Detect which cell encompasses the target text, then output its (x, y) center coordinate. 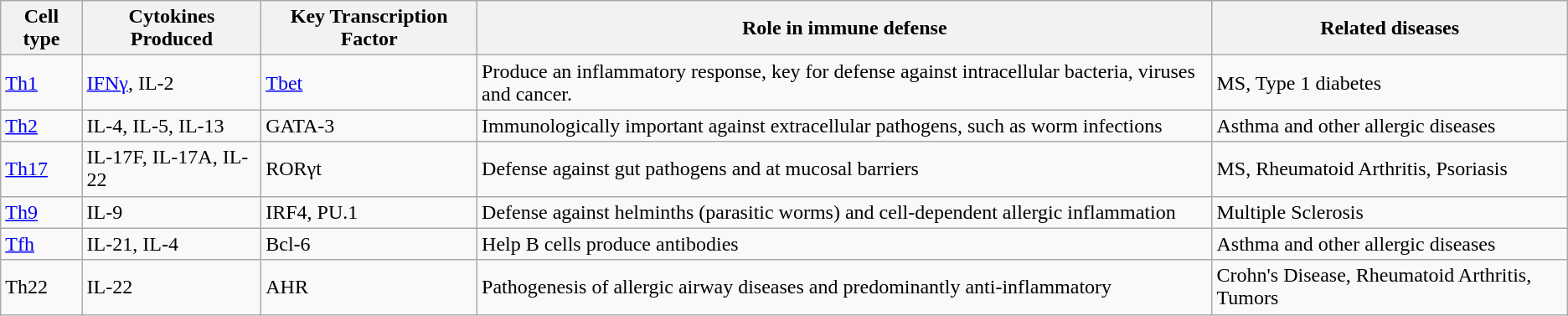
Cell type (42, 28)
IL-22 (172, 287)
IRF4, PU.1 (369, 212)
Cytokines Produced (172, 28)
Tfh (42, 244)
IL-4, IL-5, IL-13 (172, 126)
Pathogenesis of allergic airway diseases and predominantly anti-inflammatory (844, 287)
MS, Rheumatoid Arthritis, Psoriasis (1390, 169)
Tbet (369, 82)
IL-17F, IL-17A, IL-22 (172, 169)
Key Transcription Factor (369, 28)
IL-9 (172, 212)
Th9 (42, 212)
Defense against helminths (parasitic worms) and cell-dependent allergic inflammation (844, 212)
Role in immune defense (844, 28)
MS, Type 1 diabetes (1390, 82)
Th22 (42, 287)
Multiple Sclerosis (1390, 212)
Immunologically important against extracellular pathogens, such as worm infections (844, 126)
Th1 (42, 82)
Related diseases (1390, 28)
AHR (369, 287)
IL-21, IL-4 (172, 244)
Defense against gut pathogens and at mucosal barriers (844, 169)
Produce an inflammatory response, key for defense against intracellular bacteria, viruses and cancer. (844, 82)
GATA-3 (369, 126)
IFNγ, IL-2 (172, 82)
Bcl-6 (369, 244)
Th2 (42, 126)
RORγt (369, 169)
Th17 (42, 169)
Help B cells produce antibodies (844, 244)
Crohn's Disease, Rheumatoid Arthritis, Tumors (1390, 287)
